Output the [x, y] coordinate of the center of the cell containing the given text.  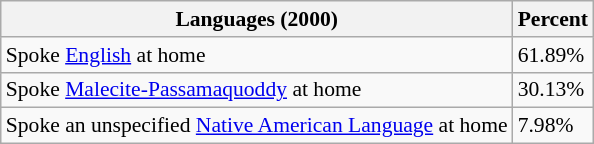
30.13% [553, 90]
Languages (2000) [257, 19]
Spoke English at home [257, 55]
Spoke an unspecified Native American Language at home [257, 126]
Percent [553, 19]
7.98% [553, 126]
Spoke Malecite-Passamaquoddy at home [257, 90]
61.89% [553, 55]
